Search for the cell housing the specified text and yield its (x, y) center coordinate. 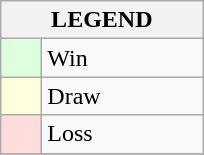
Win (122, 58)
Draw (122, 96)
LEGEND (102, 20)
Loss (122, 134)
